Output the [x, y] coordinate of the center of the cell containing the given text.  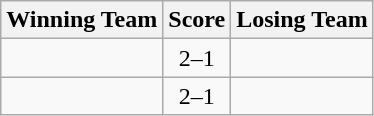
Score [197, 20]
Losing Team [302, 20]
Winning Team [82, 20]
